Return the (x, y) coordinate for the center point of the cell that contains the specified text.  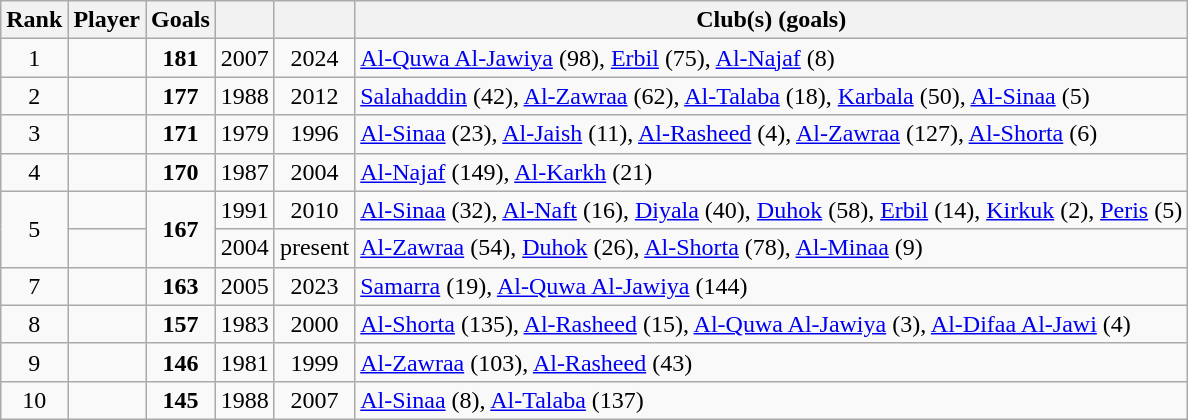
Samarra (19), Al-Quwa Al-Jawiya (144) (772, 286)
Salahaddin (42), Al-Zawraa (62), Al-Talaba (18), Karbala (50), Al-Sinaa (5) (772, 96)
2010 (314, 210)
1987 (244, 172)
1979 (244, 134)
Al-Najaf (149), Al-Karkh (21) (772, 172)
Goals (181, 20)
7 (34, 286)
Club(s) (goals) (772, 20)
146 (181, 362)
2000 (314, 324)
1999 (314, 362)
163 (181, 286)
Al-Sinaa (23), Al-Jaish (11), Al-Rasheed (4), Al-Zawraa (127), Al-Shorta (6) (772, 134)
2023 (314, 286)
1983 (244, 324)
170 (181, 172)
8 (34, 324)
1996 (314, 134)
Al-Zawraa (54), Duhok (26), Al-Shorta (78), Al-Minaa (9) (772, 248)
2012 (314, 96)
1991 (244, 210)
1981 (244, 362)
Al-Zawraa (103), Al-Rasheed (43) (772, 362)
Rank (34, 20)
5 (34, 229)
Al-Sinaa (8), Al-Talaba (137) (772, 400)
2005 (244, 286)
9 (34, 362)
Al-Sinaa (32), Al-Naft (16), Diyala (40), Duhok (58), Erbil (14), Kirkuk (2), Peris (5) (772, 210)
4 (34, 172)
1 (34, 58)
2024 (314, 58)
Al-Quwa Al-Jawiya (98), Erbil (75), Al-Najaf (8) (772, 58)
177 (181, 96)
157 (181, 324)
10 (34, 400)
2 (34, 96)
Player (107, 20)
181 (181, 58)
145 (181, 400)
171 (181, 134)
167 (181, 229)
3 (34, 134)
present (314, 248)
Al-Shorta (135), Al-Rasheed (15), Al-Quwa Al-Jawiya (3), Al-Difaa Al-Jawi (4) (772, 324)
